Extract the [x, y] coordinate from the center of the cell holding the provided text.  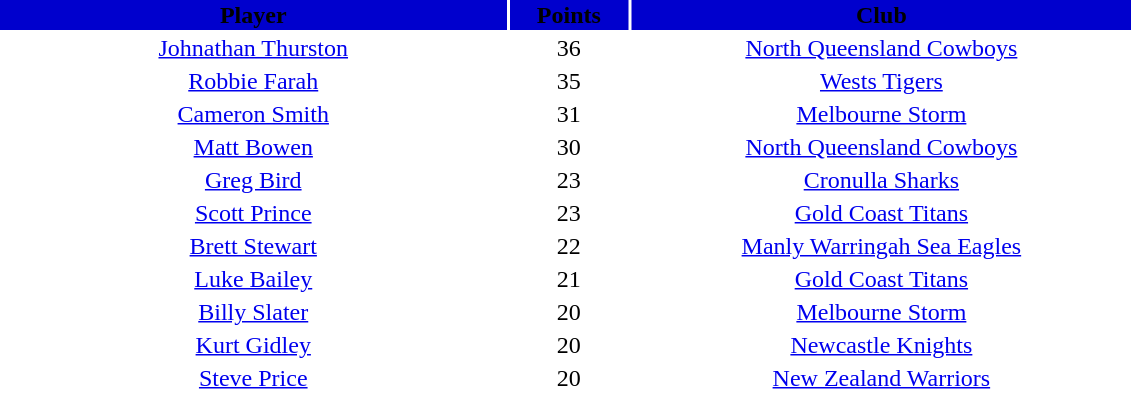
Scott Prince [254, 213]
New Zealand Warriors [881, 378]
Steve Price [254, 378]
Robbie Farah [254, 81]
Newcastle Knights [881, 345]
Cameron Smith [254, 114]
21 [570, 279]
Luke Bailey [254, 279]
Cronulla Sharks [881, 180]
35 [570, 81]
Manly Warringah Sea Eagles [881, 246]
Billy Slater [254, 312]
Club [881, 15]
30 [570, 147]
36 [570, 48]
Kurt Gidley [254, 345]
Johnathan Thurston [254, 48]
Wests Tigers [881, 81]
31 [570, 114]
Brett Stewart [254, 246]
Matt Bowen [254, 147]
Points [570, 15]
Player [254, 15]
22 [570, 246]
Greg Bird [254, 180]
